Output the [X, Y] coordinate of the center of the cell containing the given text.  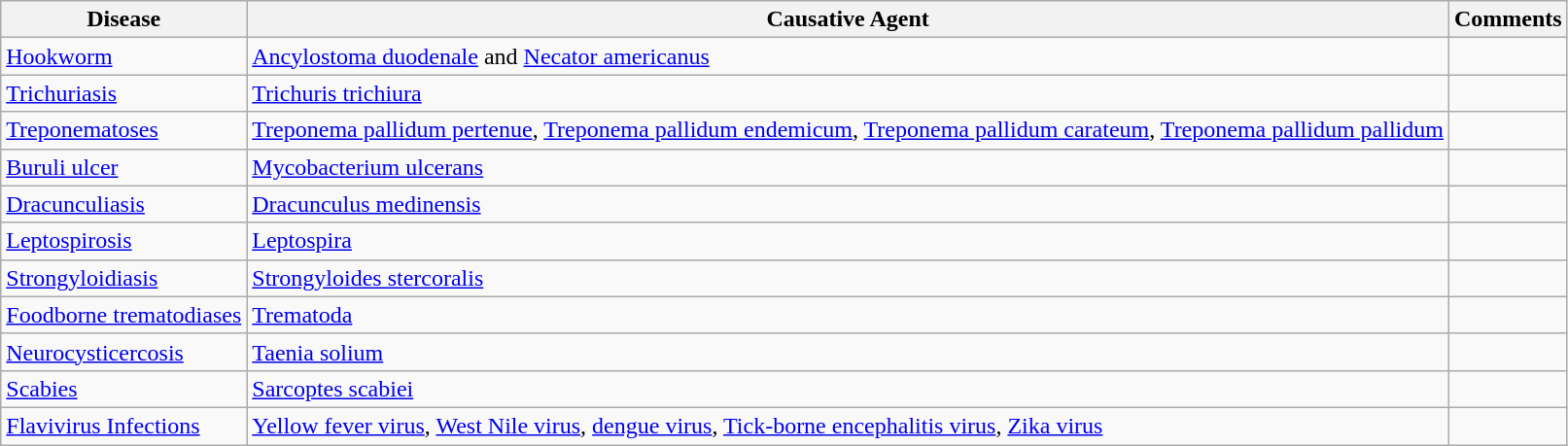
Disease [124, 19]
Yellow fever virus, West Nile virus, dengue virus, Tick-borne encephalitis virus, Zika virus [848, 426]
Ancylostoma duodenale and Necator americanus [848, 56]
Neurocysticercosis [124, 352]
Scabies [124, 389]
Treponematoses [124, 130]
Strongyloidiasis [124, 278]
Taenia solium [848, 352]
Foodborne trematodiases [124, 315]
Leptospira [848, 241]
Dracunculiasis [124, 204]
Sarcoptes scabiei [848, 389]
Leptospirosis [124, 241]
Buruli ulcer [124, 167]
Dracunculus medinensis [848, 204]
Hookworm [124, 56]
Comments [1508, 19]
Causative Agent [848, 19]
Strongyloides stercoralis [848, 278]
Trematoda [848, 315]
Flavivirus Infections [124, 426]
Mycobacterium ulcerans [848, 167]
Trichuris trichiura [848, 93]
Trichuriasis [124, 93]
Treponema pallidum pertenue, Treponema pallidum endemicum, Treponema pallidum carateum, Treponema pallidum pallidum [848, 130]
